Search for the cell housing the specified text and yield its (X, Y) center coordinate. 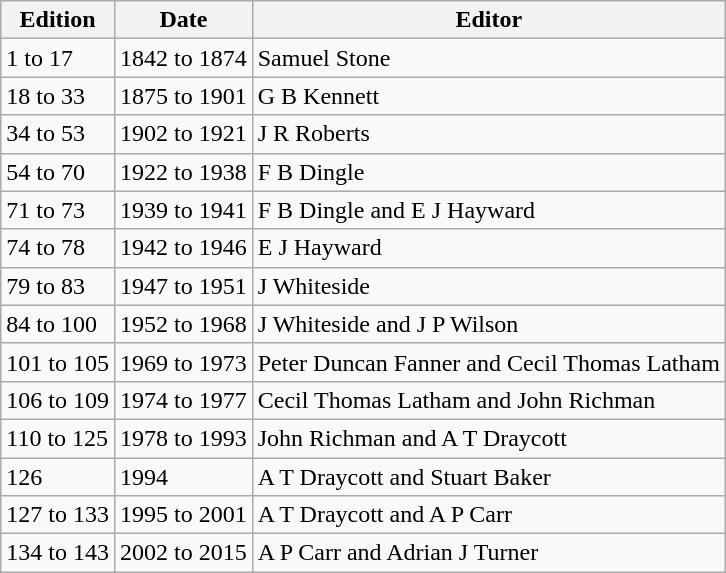
G B Kennett (488, 96)
2002 to 2015 (183, 553)
1 to 17 (58, 58)
A T Draycott and Stuart Baker (488, 477)
74 to 78 (58, 248)
Editor (488, 20)
Peter Duncan Fanner and Cecil Thomas Latham (488, 362)
34 to 53 (58, 134)
71 to 73 (58, 210)
J Whiteside and J P Wilson (488, 324)
John Richman and A T Draycott (488, 438)
E J Hayward (488, 248)
Cecil Thomas Latham and John Richman (488, 400)
J R Roberts (488, 134)
Edition (58, 20)
1875 to 1901 (183, 96)
1902 to 1921 (183, 134)
Samuel Stone (488, 58)
1922 to 1938 (183, 172)
1974 to 1977 (183, 400)
84 to 100 (58, 324)
126 (58, 477)
134 to 143 (58, 553)
A P Carr and Adrian J Turner (488, 553)
54 to 70 (58, 172)
1969 to 1973 (183, 362)
Date (183, 20)
1842 to 1874 (183, 58)
110 to 125 (58, 438)
18 to 33 (58, 96)
1952 to 1968 (183, 324)
101 to 105 (58, 362)
1994 (183, 477)
1942 to 1946 (183, 248)
F B Dingle (488, 172)
J Whiteside (488, 286)
1995 to 2001 (183, 515)
A T Draycott and A P Carr (488, 515)
106 to 109 (58, 400)
127 to 133 (58, 515)
F B Dingle and E J Hayward (488, 210)
79 to 83 (58, 286)
1947 to 1951 (183, 286)
1978 to 1993 (183, 438)
1939 to 1941 (183, 210)
